Find where the given text appears and provide that cell's center as (x, y) coordinate. 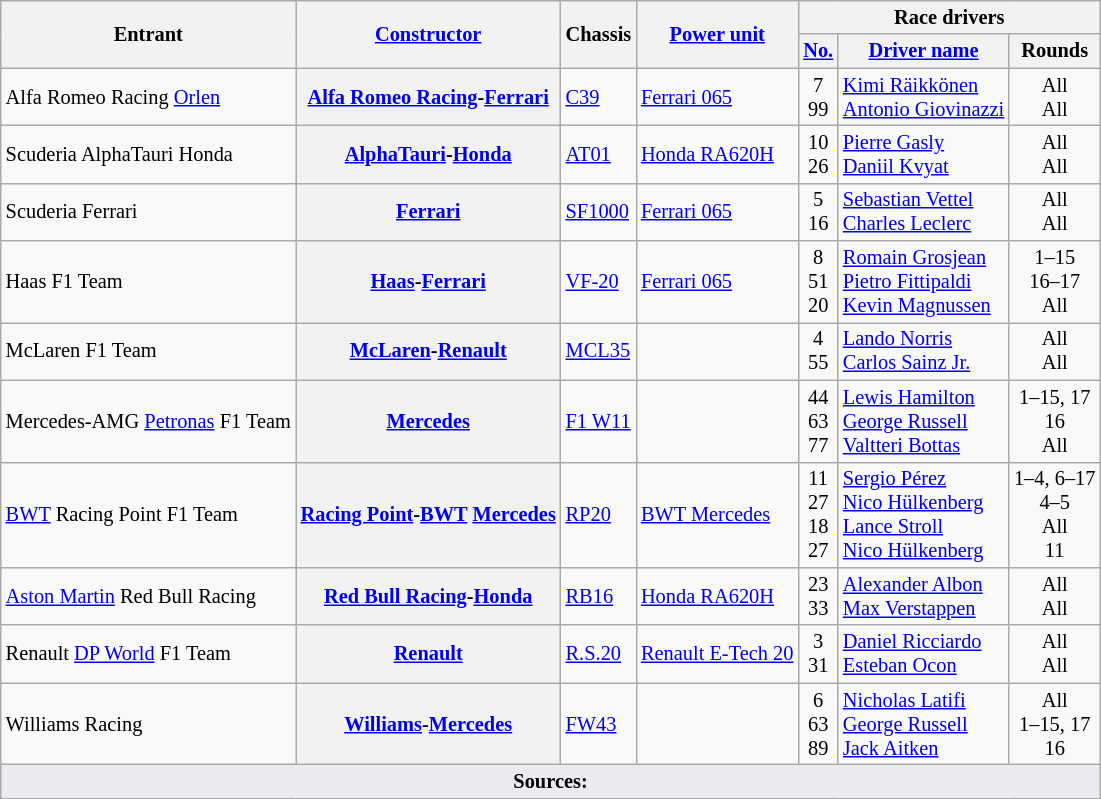
All1–15, 1716 (1054, 724)
Scuderia AlphaTauri Honda (148, 154)
Williams-Mercedes (428, 724)
Alexander Albon Max Verstappen (924, 596)
Entrant (148, 34)
Scuderia Ferrari (148, 212)
Constructor (428, 34)
455 (818, 351)
11271827 (818, 515)
Lando Norris Carlos Sainz Jr. (924, 351)
331 (818, 654)
Driver name (924, 51)
RB16 (598, 596)
1026 (818, 154)
1–4, 6–174–5All11 (1054, 515)
Red Bull Racing-Honda (428, 596)
Sources: (551, 781)
Sergio Pérez Nico Hülkenberg Lance Stroll Nico Hülkenberg (924, 515)
Kimi Räikkönen Antonio Giovinazzi (924, 97)
Haas-Ferrari (428, 282)
VF-20 (598, 282)
Ferrari (428, 212)
FW43 (598, 724)
BWT Mercedes (717, 515)
Power unit (717, 34)
McLaren F1 Team (148, 351)
RP20 (598, 515)
Sebastian Vettel Charles Leclerc (924, 212)
446377 (818, 421)
Chassis (598, 34)
Race drivers (949, 17)
Aston Martin Red Bull Racing (148, 596)
Mercedes-AMG Petronas F1 Team (148, 421)
Renault E-Tech 20 (717, 654)
Romain Grosjean Pietro Fittipaldi Kevin Magnussen (924, 282)
Renault DP World F1 Team (148, 654)
Racing Point-BWT Mercedes (428, 515)
516 (818, 212)
Mercedes (428, 421)
Alfa Romeo Racing Orlen (148, 97)
Haas F1 Team (148, 282)
Williams Racing (148, 724)
66389 (818, 724)
85120 (818, 282)
SF1000 (598, 212)
Pierre Gasly Daniil Kvyat (924, 154)
Daniel Ricciardo Esteban Ocon (924, 654)
Rounds (1054, 51)
Lewis Hamilton George Russell Valtteri Bottas (924, 421)
AT01 (598, 154)
1–1516–17All (1054, 282)
MCL35 (598, 351)
R.S.20 (598, 654)
No. (818, 51)
McLaren-Renault (428, 351)
2333 (818, 596)
Alfa Romeo Racing-Ferrari (428, 97)
Renault (428, 654)
C39 (598, 97)
1–15, 1716All (1054, 421)
F1 W11 (598, 421)
Nicholas Latifi George Russell Jack Aitken (924, 724)
AlphaTauri-Honda (428, 154)
BWT Racing Point F1 Team (148, 515)
799 (818, 97)
